Return the (x, y) coordinate for the center point of the cell that contains the specified text.  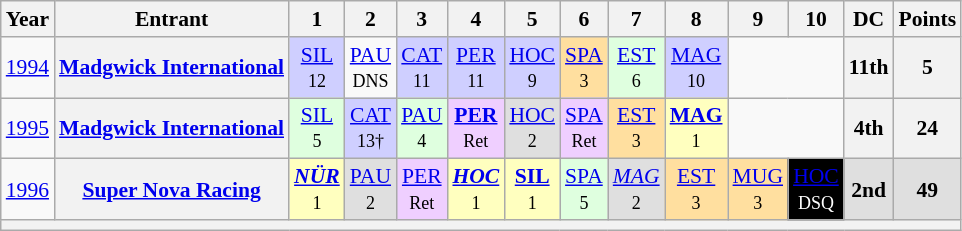
10 (816, 19)
PAUDNS (370, 68)
HOC1 (476, 190)
8 (696, 19)
3 (422, 19)
6 (584, 19)
4th (869, 128)
9 (758, 19)
PAU2 (370, 190)
2nd (869, 190)
SIL1 (532, 190)
Year (28, 19)
DC (869, 19)
CAT11 (422, 68)
PER11 (476, 68)
MAG10 (696, 68)
Points (928, 19)
1995 (28, 128)
SPA3 (584, 68)
1 (317, 19)
MAG1 (696, 128)
Entrant (172, 19)
HOCDSQ (816, 190)
2 (370, 19)
HOC2 (532, 128)
4 (476, 19)
1994 (28, 68)
SPA5 (584, 190)
SPARet (584, 128)
MAG2 (636, 190)
49 (928, 190)
MUG3 (758, 190)
7 (636, 19)
EST6 (636, 68)
Super Nova Racing (172, 190)
PAU4 (422, 128)
11th (869, 68)
1996 (28, 190)
CAT13† (370, 128)
SIL5 (317, 128)
NÜR1 (317, 190)
SIL12 (317, 68)
24 (928, 128)
HOC9 (532, 68)
